Find where the given text appears and provide that cell's center as [x, y] coordinate. 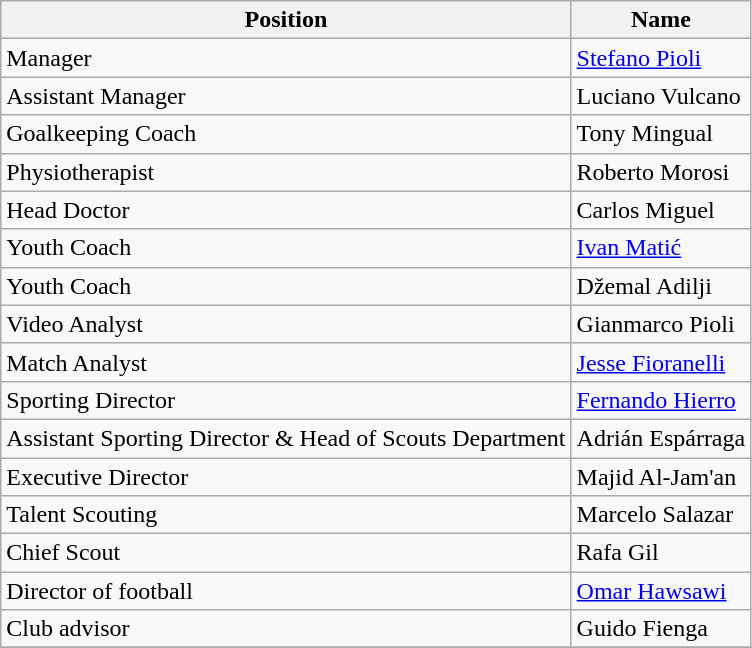
Chief Scout [286, 553]
Majid Al-Jam'an [661, 477]
Jesse Fioranelli [661, 362]
Luciano Vulcano [661, 96]
Executive Director [286, 477]
Stefano Pioli [661, 58]
Assistant Manager [286, 96]
Gianmarco Pioli [661, 324]
Goalkeeping Coach [286, 134]
Name [661, 20]
Talent Scouting [286, 515]
Džemal Adilji [661, 286]
Manager [286, 58]
Physiotherapist [286, 172]
Position [286, 20]
Sporting Director [286, 400]
Roberto Morosi [661, 172]
Ivan Matić [661, 248]
Head Doctor [286, 210]
Video Analyst [286, 324]
Adrián Espárraga [661, 438]
Guido Fienga [661, 629]
Fernando Hierro [661, 400]
Tony Mingual [661, 134]
Club advisor [286, 629]
Omar Hawsawi [661, 591]
Rafa Gil [661, 553]
Director of football [286, 591]
Carlos Miguel [661, 210]
Match Analyst [286, 362]
Marcelo Salazar [661, 515]
Assistant Sporting Director & Head of Scouts Department [286, 438]
